Return the (x, y) coordinate for the center point of the cell that contains the specified text.  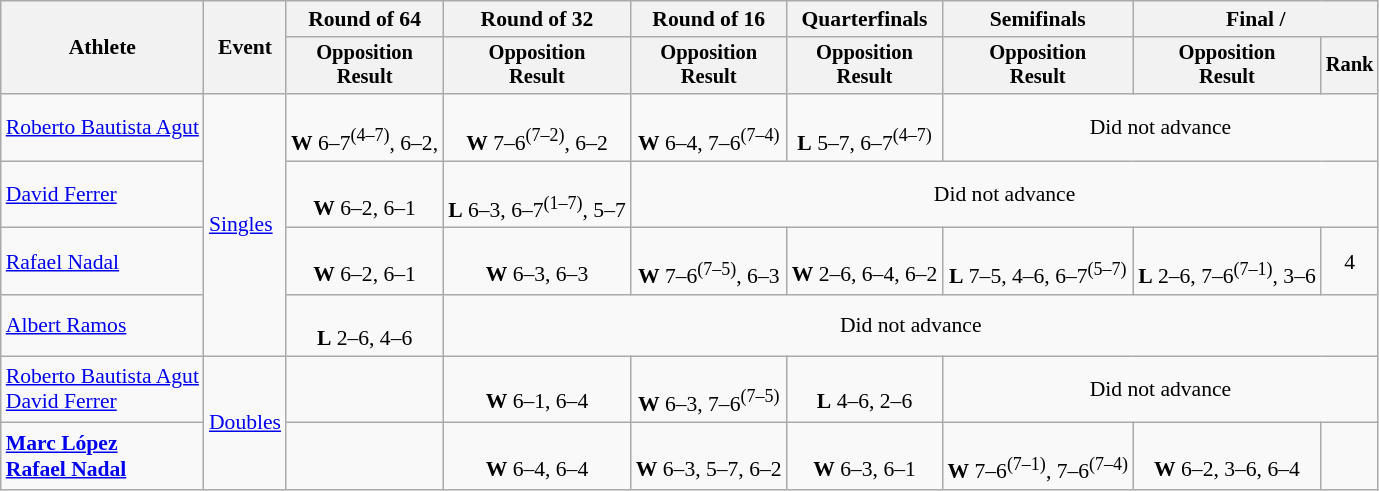
Athlete (102, 48)
L 7–5, 4–6, 6–7(5–7) (1038, 262)
David Ferrer (102, 194)
W 6–3, 5–7, 6–2 (709, 456)
Roberto Bautista AgutDavid Ferrer (102, 390)
Round of 64 (364, 19)
W 6–3, 6–1 (865, 456)
W 7–6(7–1), 7–6(7–4) (1038, 456)
W 6–7(4–7), 6–2, (364, 128)
W 6–4, 6–4 (537, 456)
Quarterfinals (865, 19)
W 6–2, 3–6, 6–4 (1227, 456)
L 4–6, 2–6 (865, 390)
W 6–1, 6–4 (537, 390)
W 7–6(7–5), 6–3 (709, 262)
Rafael Nadal (102, 262)
Round of 32 (537, 19)
Roberto Bautista Agut (102, 128)
Final / (1256, 19)
L 2–6, 4–6 (364, 326)
Round of 16 (709, 19)
Albert Ramos (102, 326)
W 6–4, 7–6(7–4) (709, 128)
Event (245, 48)
W 6–3, 7–6(7–5) (709, 390)
W 2–6, 6–4, 6–2 (865, 262)
Rank (1350, 66)
W 6–3, 6–3 (537, 262)
Doubles (245, 423)
4 (1350, 262)
W 7–6(7–2), 6–2 (537, 128)
L 5–7, 6–7(4–7) (865, 128)
L 6–3, 6–7(1–7), 5–7 (537, 194)
L 2–6, 7–6(7–1), 3–6 (1227, 262)
Semifinals (1038, 19)
Marc LópezRafael Nadal (102, 456)
Singles (245, 225)
